Pinpoint the cell where the given text exists, returning its (x, y) midpoint coordinate. 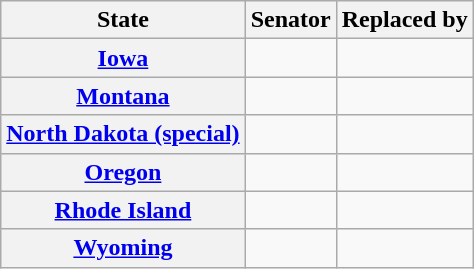
Wyoming (123, 248)
Oregon (123, 172)
North Dakota (special) (123, 134)
Senator (290, 20)
Montana (123, 96)
Replaced by (404, 20)
Rhode Island (123, 210)
State (123, 20)
Iowa (123, 58)
